Detect which cell encompasses the target text, then output its (x, y) center coordinate. 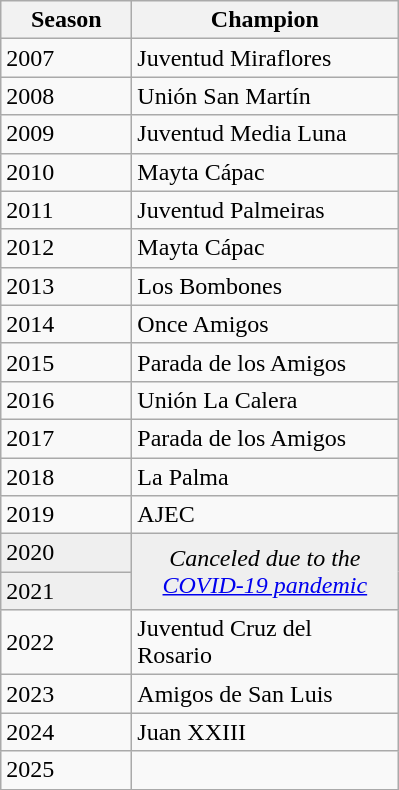
Juventud Cruz del Rosario (265, 642)
Juventud Media Luna (265, 134)
Champion (265, 20)
Juan XXIII (265, 732)
2013 (66, 286)
2009 (66, 134)
2015 (66, 362)
2008 (66, 96)
2011 (66, 210)
2019 (66, 515)
2007 (66, 58)
Canceled due to the COVID-19 pandemic (265, 572)
La Palma (265, 477)
2014 (66, 324)
AJEC (265, 515)
Los Bombones (265, 286)
Juventud Palmeiras (265, 210)
Juventud Miraflores (265, 58)
2010 (66, 172)
2020 (66, 553)
2017 (66, 438)
Season (66, 20)
2023 (66, 694)
2022 (66, 642)
2025 (66, 770)
Unión La Calera (265, 400)
Unión San Martín (265, 96)
Amigos de San Luis (265, 694)
2021 (66, 591)
2018 (66, 477)
2016 (66, 400)
2012 (66, 248)
Once Amigos (265, 324)
2024 (66, 732)
